Extract the (X, Y) coordinate from the center of the cell holding the provided text.  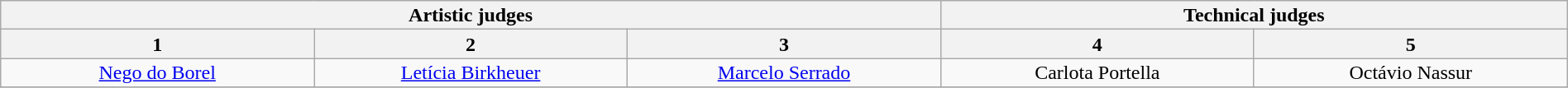
Octávio Nassur (1411, 72)
Technical judges (1254, 15)
5 (1411, 44)
Carlota Portella (1097, 72)
Letícia Birkheuer (471, 72)
Nego do Borel (157, 72)
2 (471, 44)
4 (1097, 44)
Artistic judges (471, 15)
1 (157, 44)
3 (784, 44)
Marcelo Serrado (784, 72)
